Find where the given text appears and provide that cell's center as [X, Y] coordinate. 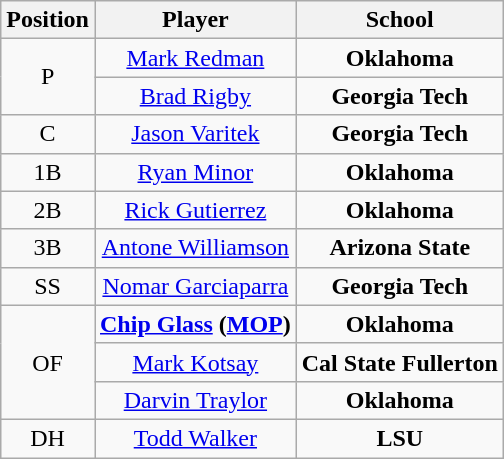
1B [48, 172]
Darvin Traylor [195, 400]
Mark Redman [195, 58]
Arizona State [400, 248]
Position [48, 20]
Ryan Minor [195, 172]
LSU [400, 438]
Mark Kotsay [195, 362]
Rick Gutierrez [195, 210]
P [48, 77]
C [48, 134]
DH [48, 438]
School [400, 20]
Antone Williamson [195, 248]
OF [48, 362]
SS [48, 286]
3B [48, 248]
Player [195, 20]
Todd Walker [195, 438]
Nomar Garciaparra [195, 286]
2B [48, 210]
Jason Varitek [195, 134]
Brad Rigby [195, 96]
Cal State Fullerton [400, 362]
Chip Glass (MOP) [195, 324]
